Detect which cell encompasses the target text, then output its (x, y) center coordinate. 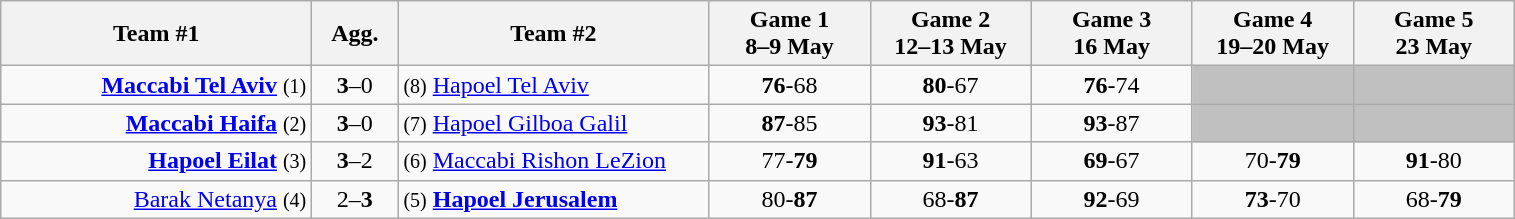
Team #2 (554, 34)
Agg. (355, 34)
80-67 (950, 85)
68-79 (1434, 199)
93-81 (950, 123)
(5) Hapoel Jerusalem (554, 199)
Team #1 (156, 34)
91-80 (1434, 161)
(6) Maccabi Rishon LeZion (554, 161)
2–3 (355, 199)
77-79 (790, 161)
87-85 (790, 123)
Game 316 May (1112, 34)
Barak Netanya (4) (156, 199)
Game 212–13 May (950, 34)
91-63 (950, 161)
(8) Hapoel Tel Aviv (554, 85)
92-69 (1112, 199)
Maccabi Tel Aviv (1) (156, 85)
Maccabi Haifa (2) (156, 123)
Game 523 May (1434, 34)
80-87 (790, 199)
68-87 (950, 199)
3–2 (355, 161)
93-87 (1112, 123)
(7) Hapoel Gilboa Galil (554, 123)
73-70 (1272, 199)
Hapoel Eilat (3) (156, 161)
Game 419–20 May (1272, 34)
76-74 (1112, 85)
76-68 (790, 85)
69-67 (1112, 161)
Game 18–9 May (790, 34)
70-79 (1272, 161)
